Identify which cell holds the provided text, then report its (X, Y) central coordinate. 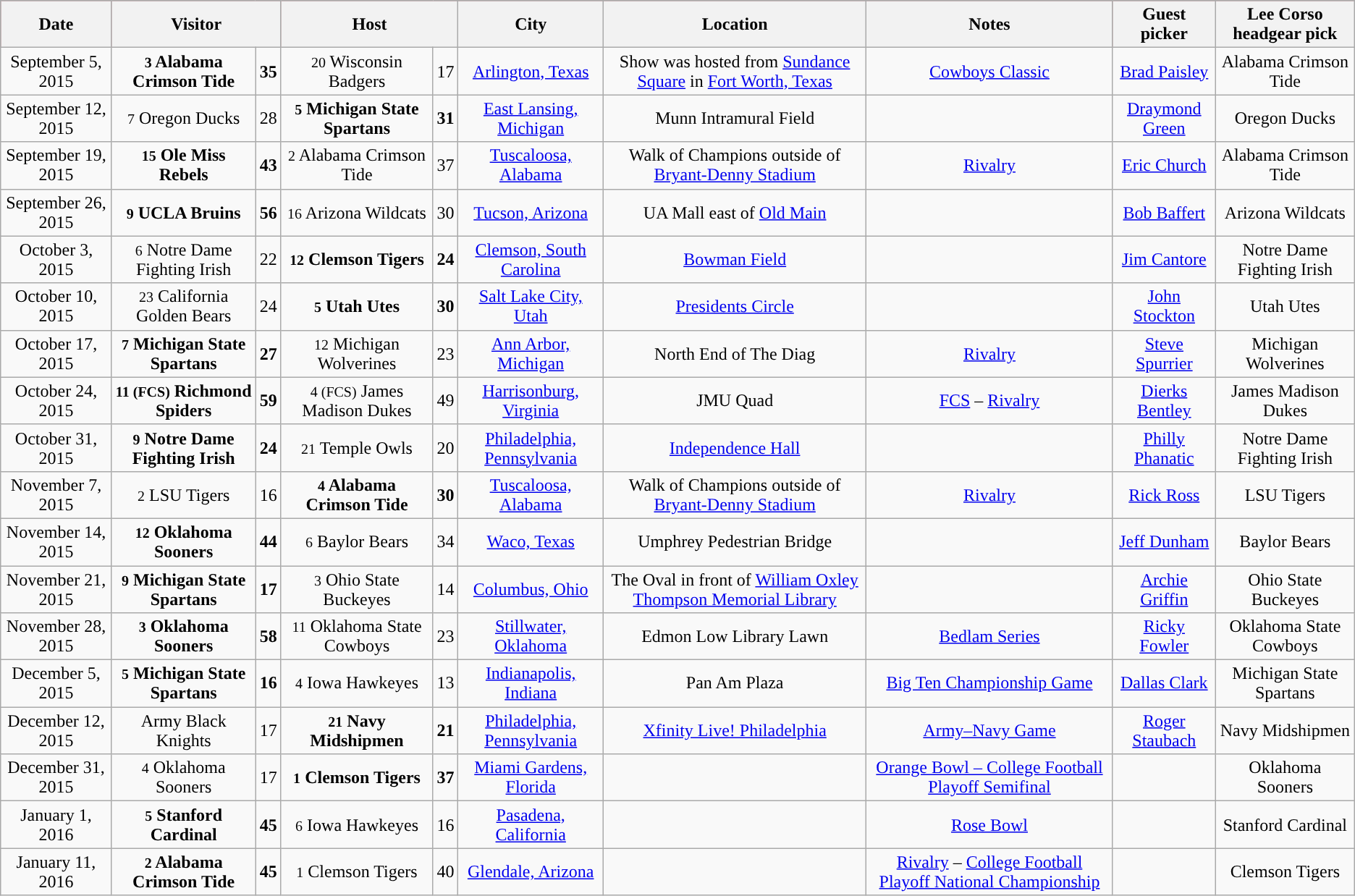
Draymond Green (1164, 119)
Cowboys Classic (989, 71)
2 LSU Tigers (184, 495)
December 5, 2015 (56, 683)
October 10, 2015 (56, 307)
13 (446, 683)
Pasadena, California (531, 825)
UA Mall east of Old Main (734, 213)
Xfinity Live! Philadelphia (734, 731)
The Oval in front of William Oxley Thompson Memorial Library (734, 589)
21 Temple Owls (357, 447)
Rivalry – College Football Playoff National Championship (989, 871)
FCS – Rivalry (989, 401)
January 11, 2016 (56, 871)
Ohio State Buckeyes (1285, 589)
Dierks Bentley (1164, 401)
September 19, 2015 (56, 165)
LSU Tigers (1285, 495)
44 (268, 541)
5 Utah Utes (357, 307)
City (531, 25)
Brad Paisley (1164, 71)
6 Baylor Bears (357, 541)
Bowman Field (734, 259)
15 Ole Miss Rebels (184, 165)
Navy Midshipmen (1285, 731)
Baylor Bears (1285, 541)
56 (268, 213)
12 Clemson Tigers (357, 259)
3 Alabama Crimson Tide (184, 71)
Ricky Fowler (1164, 637)
December 31, 2015 (56, 777)
Visitor (196, 25)
12 Oklahoma Sooners (184, 541)
35 (268, 71)
Independence Hall (734, 447)
Bob Baffert (1164, 213)
Host (369, 25)
Oklahoma Sooners (1285, 777)
Archie Griffin (1164, 589)
14 (446, 589)
Bedlam Series (989, 637)
Arizona Wildcats (1285, 213)
November 28, 2015 (56, 637)
20 Wisconsin Badgers (357, 71)
Salt Lake City, Utah (531, 307)
Oklahoma State Cowboys (1285, 637)
Waco, Texas (531, 541)
Show was hosted from Sundance Square in Fort Worth, Texas (734, 71)
Umphrey Pedestrian Bridge (734, 541)
4 (FCS) James Madison Dukes (357, 401)
James Madison Dukes (1285, 401)
12 Michigan Wolverines (357, 353)
Army Black Knights (184, 731)
9 Michigan State Spartans (184, 589)
Tucson, Arizona (531, 213)
Michigan Wolverines (1285, 353)
31 (446, 119)
Munn Intramural Field (734, 119)
Lee Corso headgear pick (1285, 25)
58 (268, 637)
December 12, 2015 (56, 731)
Clemson Tigers (1285, 871)
North End of The Diag (734, 353)
9 UCLA Bruins (184, 213)
Orange Bowl – College Football Playoff Semifinal (989, 777)
Columbus, Ohio (531, 589)
16 Arizona Wildcats (357, 213)
Edmon Low Library Lawn (734, 637)
Jeff Dunham (1164, 541)
Eric Church (1164, 165)
Dallas Clark (1164, 683)
East Lansing, Michigan (531, 119)
Steve Spurrier (1164, 353)
23 California Golden Bears (184, 307)
Rose Bowl (989, 825)
43 (268, 165)
Army–Navy Game (989, 731)
Harrisonburg, Virginia (531, 401)
6 Notre Dame Fighting Irish (184, 259)
Utah Utes (1285, 307)
11 (FCS) Richmond Spiders (184, 401)
Oregon Ducks (1285, 119)
34 (446, 541)
Pan Am Plaza (734, 683)
22 (268, 259)
October 17, 2015 (56, 353)
Rick Ross (1164, 495)
49 (446, 401)
9 Notre Dame Fighting Irish (184, 447)
Stanford Cardinal (1285, 825)
4 Alabama Crimson Tide (357, 495)
Clemson, South Carolina (531, 259)
5 Stanford Cardinal (184, 825)
59 (268, 401)
November 21, 2015 (56, 589)
Ann Arbor, Michigan (531, 353)
Location (734, 25)
Jim Cantore (1164, 259)
September 26, 2015 (56, 213)
October 3, 2015 (56, 259)
Presidents Circle (734, 307)
November 7, 2015 (56, 495)
Arlington, Texas (531, 71)
Stillwater, Oklahoma (531, 637)
September 12, 2015 (56, 119)
Miami Gardens, Florida (531, 777)
Roger Staubach (1164, 731)
28 (268, 119)
7 Michigan State Spartans (184, 353)
Michigan State Spartans (1285, 683)
27 (268, 353)
21 (446, 731)
Philly Phanatic (1164, 447)
October 31, 2015 (56, 447)
20 (446, 447)
3 Oklahoma Sooners (184, 637)
21 Navy Midshipmen (357, 731)
October 24, 2015 (56, 401)
Guest picker (1164, 25)
6 Iowa Hawkeyes (357, 825)
Indianapolis, Indiana (531, 683)
3 Ohio State Buckeyes (357, 589)
11 Oklahoma State Cowboys (357, 637)
Glendale, Arizona (531, 871)
Date (56, 25)
John Stockton (1164, 307)
4 Iowa Hawkeyes (357, 683)
JMU Quad (734, 401)
40 (446, 871)
Notes (989, 25)
January 1, 2016 (56, 825)
7 Oregon Ducks (184, 119)
November 14, 2015 (56, 541)
September 5, 2015 (56, 71)
Big Ten Championship Game (989, 683)
4 Oklahoma Sooners (184, 777)
